Locate the cell with the specified text and output its (X, Y) center coordinate. 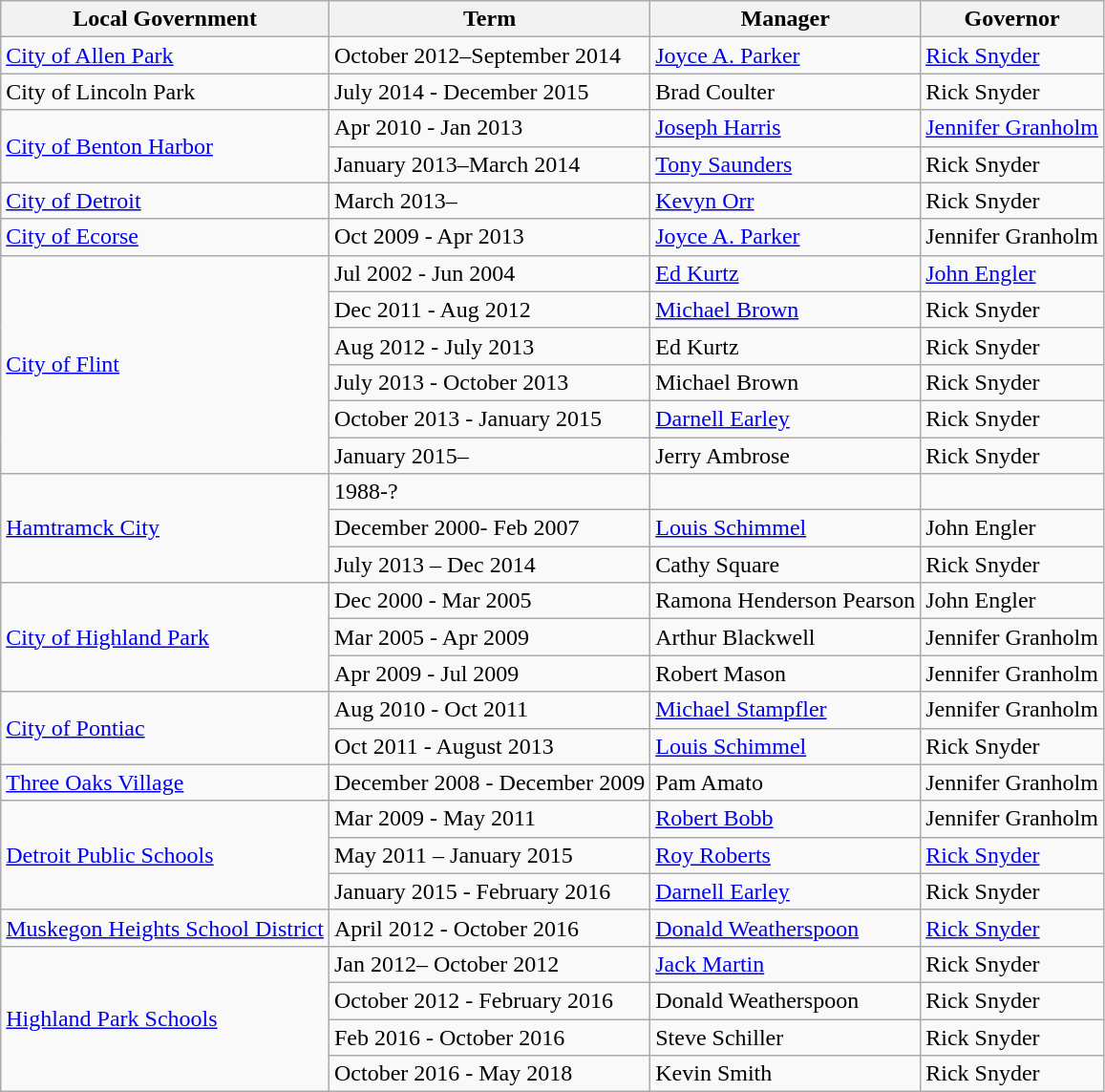
City of Allen Park (165, 55)
Term (489, 19)
Governor (1012, 19)
Steve Schiller (785, 1037)
July 2013 – Dec 2014 (489, 565)
October 2012 - February 2016 (489, 1000)
Kevyn Orr (785, 201)
City of Detroit (165, 201)
Manager (785, 19)
Cathy Square (785, 565)
Feb 2016 - October 2016 (489, 1037)
July 2013 - October 2013 (489, 382)
Oct 2011 - August 2013 (489, 746)
Brad Coulter (785, 92)
Hamtramck City (165, 528)
December 2000- Feb 2007 (489, 528)
City of Benton Harbor (165, 146)
Jack Martin (785, 964)
Kevin Smith (785, 1074)
Mar 2005 - Apr 2009 (489, 637)
April 2012 - October 2016 (489, 928)
City of Pontiac (165, 728)
March 2013– (489, 201)
Jerry Ambrose (785, 456)
Arthur Blackwell (785, 637)
Local Government (165, 19)
Aug 2010 - Oct 2011 (489, 710)
Michael Stampfler (785, 710)
Apr 2009 - Jul 2009 (489, 674)
Jan 2012– October 2012 (489, 964)
January 2013–March 2014 (489, 164)
Joseph Harris (785, 128)
December 2008 - December 2009 (489, 782)
October 2016 - May 2018 (489, 1074)
Robert Bobb (785, 819)
Oct 2009 - Apr 2013 (489, 237)
January 2015 - February 2016 (489, 891)
Muskegon Heights School District (165, 928)
City of Lincoln Park (165, 92)
Dec 2000 - Mar 2005 (489, 601)
Three Oaks Village (165, 782)
City of Flint (165, 364)
Aug 2012 - July 2013 (489, 346)
City of Ecorse (165, 237)
1988-? (489, 492)
May 2011 – January 2015 (489, 855)
Highland Park Schools (165, 1018)
Robert Mason (785, 674)
Pam Amato (785, 782)
Mar 2009 - May 2011 (489, 819)
Ramona Henderson Pearson (785, 601)
Roy Roberts (785, 855)
July 2014 - December 2015 (489, 92)
Tony Saunders (785, 164)
January 2015– (489, 456)
Apr 2010 - Jan 2013 (489, 128)
October 2012–September 2014 (489, 55)
Dec 2011 - Aug 2012 (489, 310)
City of Highland Park (165, 637)
October 2013 - January 2015 (489, 418)
Detroit Public Schools (165, 855)
Jul 2002 - Jun 2004 (489, 273)
